Provide the [x, y] coordinate of the cell's center where the given text is located.  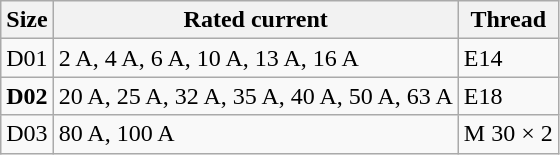
2 A, 4 A, 6 A, 10 A, 13 A, 16 A [256, 58]
80 A, 100 A [256, 134]
E14 [508, 58]
20 A, 25 A, 32 A, 35 A, 40 A, 50 A, 63 A [256, 96]
D01 [27, 58]
E18 [508, 96]
Size [27, 20]
M 30 × 2 [508, 134]
D03 [27, 134]
Thread [508, 20]
D02 [27, 96]
Rated current [256, 20]
